Search for the cell housing the specified text and yield its (x, y) center coordinate. 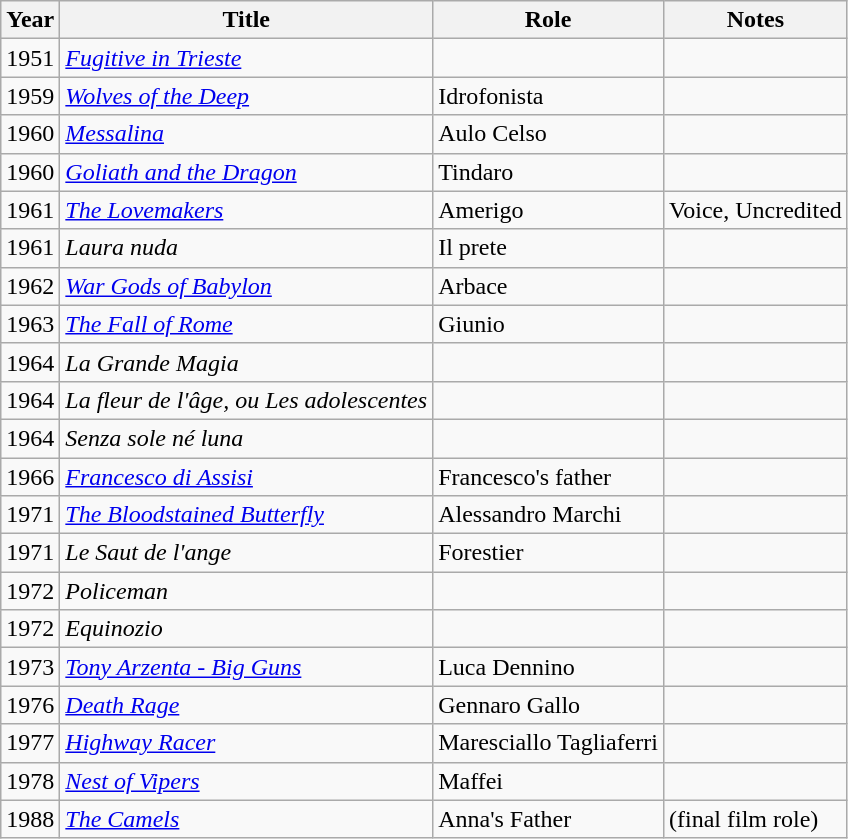
1959 (30, 96)
Gennaro Gallo (548, 705)
Tindaro (548, 172)
Francesco di Assisi (246, 477)
La fleur de l'âge, ou Les adolescentes (246, 400)
Maffei (548, 781)
1988 (30, 819)
Amerigo (548, 210)
War Gods of Babylon (246, 286)
Voice, Uncredited (755, 210)
Forestier (548, 553)
1978 (30, 781)
Year (30, 20)
Fugitive in Trieste (246, 58)
Wolves of the Deep (246, 96)
1966 (30, 477)
Laura nuda (246, 248)
Equinozio (246, 629)
Role (548, 20)
1962 (30, 286)
Maresciallo Tagliaferri (548, 743)
(final film role) (755, 819)
Arbace (548, 286)
La Grande Magia (246, 362)
Title (246, 20)
Senza sole né luna (246, 438)
1973 (30, 667)
1951 (30, 58)
The Fall of Rome (246, 324)
Nest of Vipers (246, 781)
Anna's Father (548, 819)
Notes (755, 20)
Messalina (246, 134)
1976 (30, 705)
Death Rage (246, 705)
Il prete (548, 248)
1977 (30, 743)
Luca Dennino (548, 667)
Alessandro Marchi (548, 515)
Tony Arzenta - Big Guns (246, 667)
Aulo Celso (548, 134)
Francesco's father (548, 477)
Le Saut de l'ange (246, 553)
Highway Racer (246, 743)
Giunio (548, 324)
1963 (30, 324)
The Camels (246, 819)
The Lovemakers (246, 210)
The Bloodstained Butterfly (246, 515)
Idrofonista (548, 96)
Policeman (246, 591)
Goliath and the Dragon (246, 172)
